Capture the cell that displays the provided text and extract its [X, Y] central coordinate. 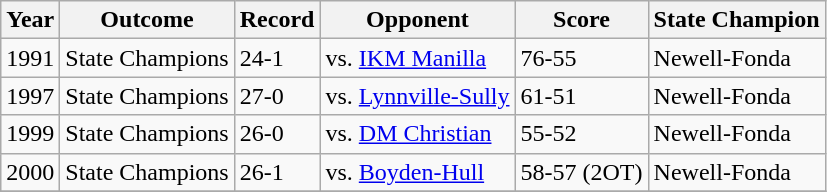
55-52 [582, 134]
Score [582, 20]
24-1 [277, 58]
vs. DM Christian [418, 134]
1991 [30, 58]
58-57 (2OT) [582, 172]
State Champion [736, 20]
76-55 [582, 58]
vs. Boyden-Hull [418, 172]
26-1 [277, 172]
Year [30, 20]
1997 [30, 96]
26-0 [277, 134]
27-0 [277, 96]
vs. IKM Manilla [418, 58]
61-51 [582, 96]
1999 [30, 134]
Outcome [147, 20]
vs. Lynnville-Sully [418, 96]
2000 [30, 172]
Record [277, 20]
Opponent [418, 20]
